Search for the cell housing the specified text and yield its (x, y) center coordinate. 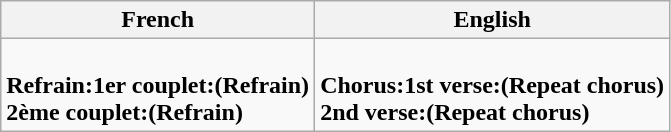
French (158, 20)
English (492, 20)
Chorus:1st verse:(Repeat chorus)2nd verse:(Repeat chorus) (492, 85)
Refrain:1er couplet:(Refrain)2ème couplet:(Refrain) (158, 85)
